Return the [X, Y] coordinate for the center point of the cell that contains the specified text.  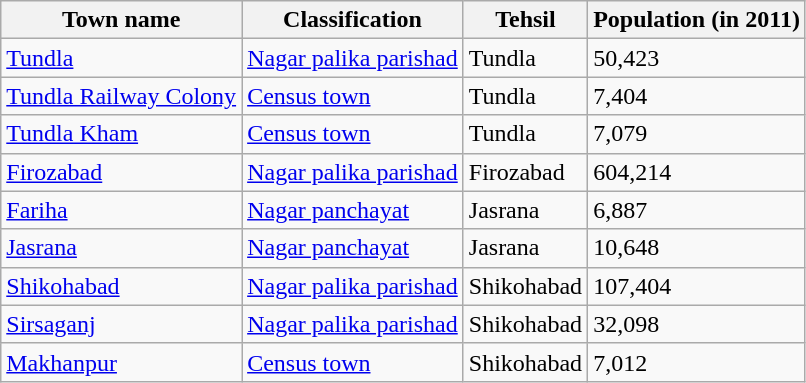
Tundla Railway Colony [122, 96]
Tehsil [525, 20]
Fariha [122, 210]
6,887 [697, 210]
7,079 [697, 134]
Classification [353, 20]
7,404 [697, 96]
Sirsaganj [122, 324]
107,404 [697, 286]
Population (in 2011) [697, 20]
7,012 [697, 362]
Tundla Kham [122, 134]
Makhanpur [122, 362]
50,423 [697, 58]
604,214 [697, 172]
Town name [122, 20]
32,098 [697, 324]
10,648 [697, 248]
